Determine the [x, y] coordinate at the center of the cell enclosing the given text.  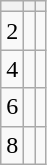
8 [12, 145]
4 [12, 69]
6 [12, 107]
2 [12, 31]
